Output the (X, Y) coordinate of the center of the cell containing the given text.  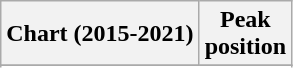
Chart (2015-2021) (100, 34)
Peakposition (245, 34)
